Search for the cell housing the specified text and yield its [x, y] center coordinate. 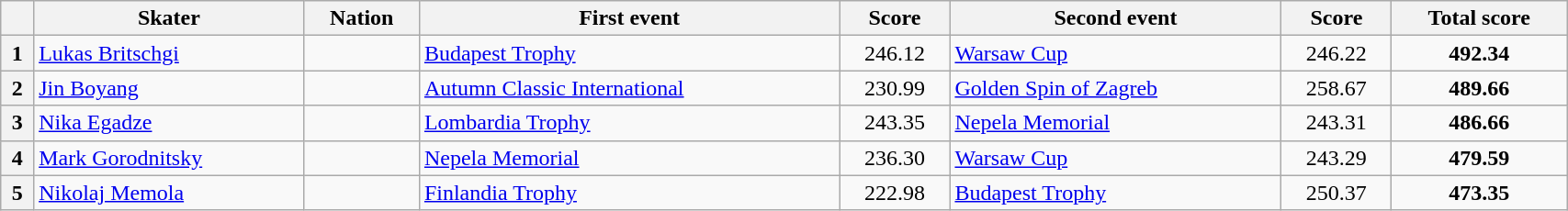
Skater [169, 18]
Mark Gorodnitsky [169, 158]
Nika Egadze [169, 123]
Lombardia Trophy [628, 123]
3 [17, 123]
1 [17, 53]
243.31 [1337, 123]
243.35 [895, 123]
258.67 [1337, 88]
Nikolaj Memola [169, 193]
236.30 [895, 158]
Nation [362, 18]
222.98 [895, 193]
Golden Spin of Zagreb [1115, 88]
479.59 [1479, 158]
Jin Boyang [169, 88]
250.37 [1337, 193]
486.66 [1479, 123]
2 [17, 88]
Lukas Britschgi [169, 53]
489.66 [1479, 88]
Finlandia Trophy [628, 193]
5 [17, 193]
Autumn Classic International [628, 88]
First event [628, 18]
492.34 [1479, 53]
Total score [1479, 18]
4 [17, 158]
246.12 [895, 53]
230.99 [895, 88]
Second event [1115, 18]
473.35 [1479, 193]
246.22 [1337, 53]
243.29 [1337, 158]
